From the cell containing the given text, extract its center point as [X, Y] coordinate. 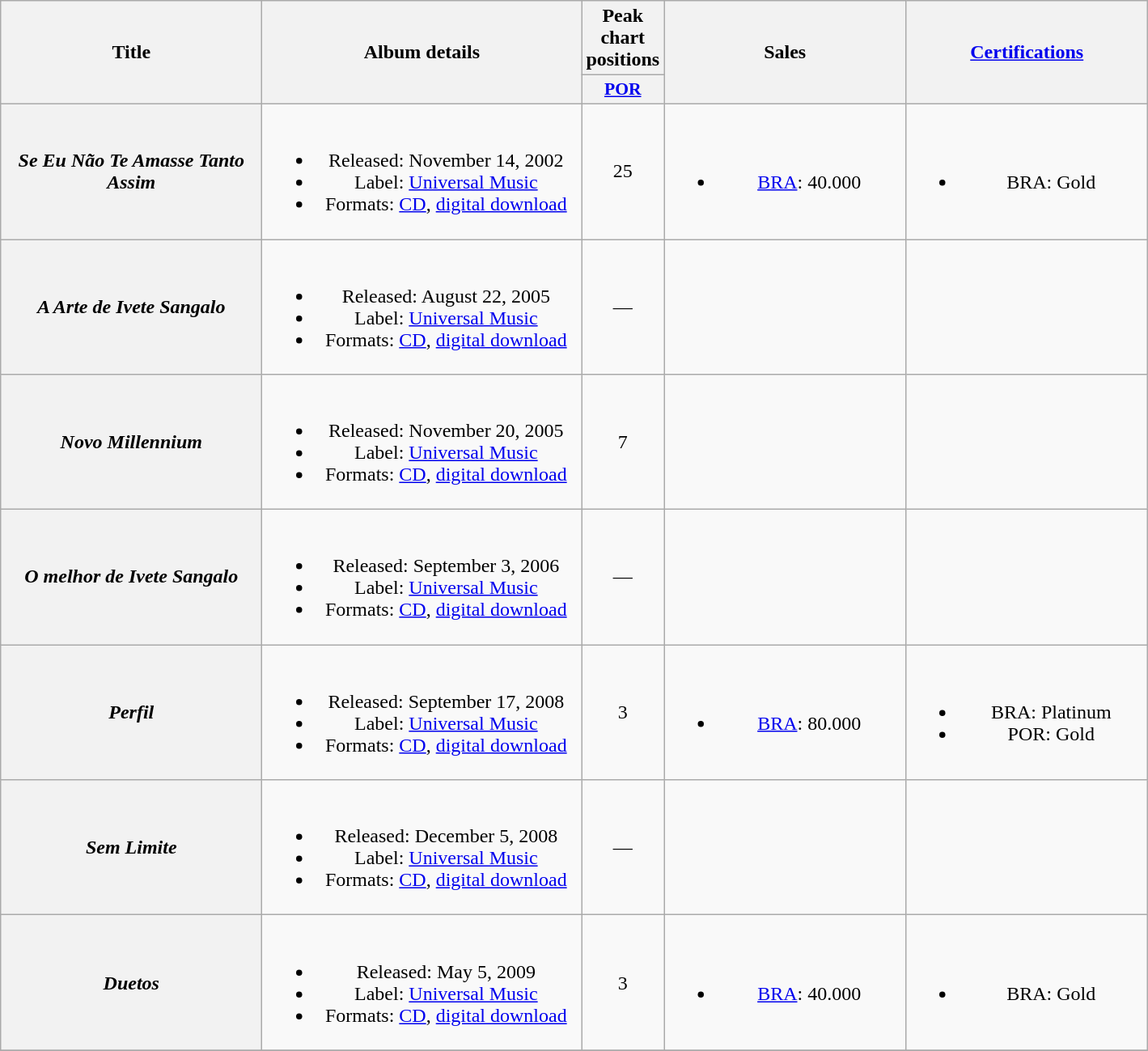
BRA: PlatinumPOR: Gold [1027, 712]
Released: December 5, 2008Label: Universal MusicFormats: CD, digital download [422, 848]
Novo Millennium [131, 442]
Se Eu Não Te Amasse Tanto Assim [131, 172]
Released: August 22, 2005Label: Universal MusicFormats: CD, digital download [422, 307]
Released: September 3, 2006Label: Universal MusicFormats: CD, digital download [422, 578]
Released: September 17, 2008Label: Universal MusicFormats: CD, digital download [422, 712]
BRA: 80.000 [785, 712]
7 [623, 442]
Sem Limite [131, 848]
Released: May 5, 2009Label: Universal MusicFormats: CD, digital download [422, 982]
Duetos [131, 982]
Title [131, 53]
A Arte de Ivete Sangalo [131, 307]
POR [623, 90]
O melhor de Ivete Sangalo [131, 578]
25 [623, 172]
Certifications [1027, 53]
Released: November 14, 2002Label: Universal MusicFormats: CD, digital download [422, 172]
Album details [422, 53]
Released: November 20, 2005Label: Universal MusicFormats: CD, digital download [422, 442]
Peak chart positions [623, 38]
Perfil [131, 712]
Sales [785, 53]
